Pinpoint the cell where the given text exists, returning its (X, Y) midpoint coordinate. 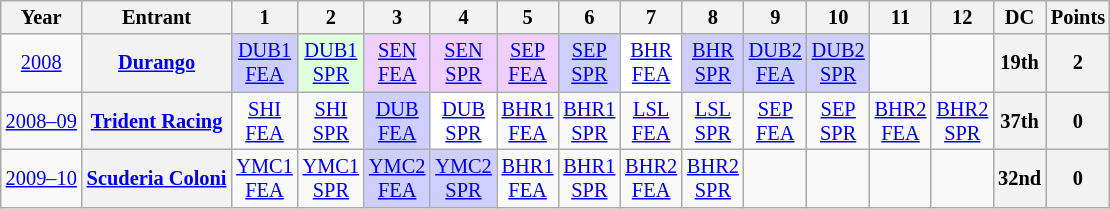
Trident Racing (157, 121)
Scuderia Coloni (157, 178)
YMC2SPR (463, 178)
BHRSPR (713, 63)
BHRFEA (651, 63)
5 (528, 17)
SHISPR (331, 121)
DC (1020, 17)
10 (838, 17)
37th (1020, 121)
19th (1020, 63)
DUBFEA (397, 121)
1 (264, 17)
Year (42, 17)
6 (589, 17)
YMC1SPR (331, 178)
SHIFEA (264, 121)
32nd (1020, 178)
4 (463, 17)
SENFEA (397, 63)
Points (1078, 17)
LSLFEA (651, 121)
2008 (42, 63)
YMC2FEA (397, 178)
2008–09 (42, 121)
2009–10 (42, 178)
7 (651, 17)
Entrant (157, 17)
12 (962, 17)
DUBSPR (463, 121)
DUB2SPR (838, 63)
11 (901, 17)
9 (776, 17)
DUB1FEA (264, 63)
8 (713, 17)
LSLSPR (713, 121)
SENSPR (463, 63)
DUB2FEA (776, 63)
DUB1SPR (331, 63)
YMC1FEA (264, 178)
3 (397, 17)
Durango (157, 63)
